Detect which cell encompasses the target text, then output its [x, y] center coordinate. 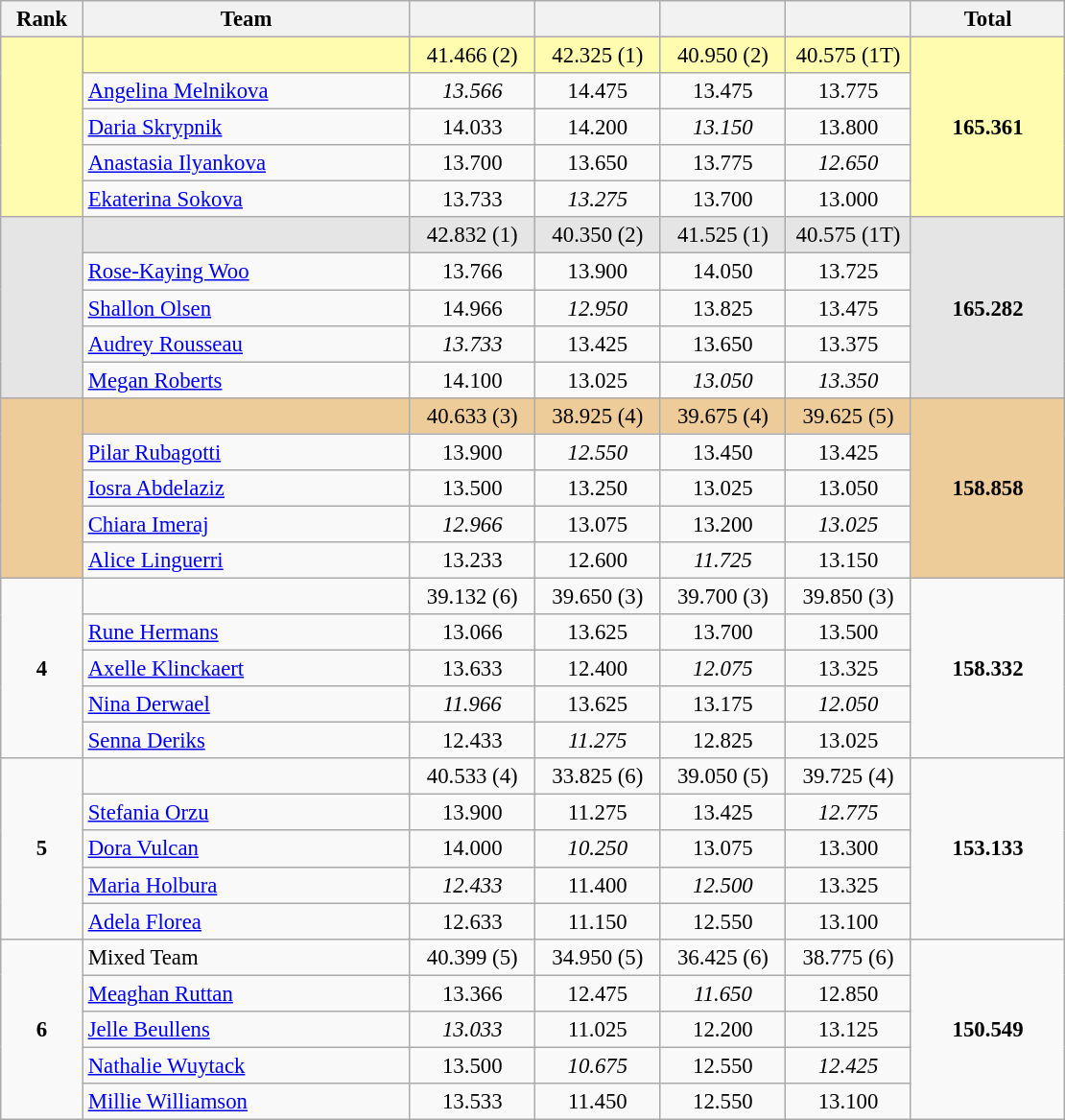
12.400 [599, 669]
39.850 (3) [848, 596]
39.650 (3) [599, 596]
13.766 [472, 272]
Stefania Orzu [246, 813]
11.400 [599, 885]
40.350 (2) [599, 235]
12.650 [848, 163]
13.633 [472, 669]
39.725 (4) [848, 776]
150.549 [988, 1029]
39.625 (5) [848, 416]
11.150 [599, 921]
12.775 [848, 813]
40.633 (3) [472, 416]
39.132 (6) [472, 596]
38.925 (4) [599, 416]
13.566 [472, 91]
14.200 [599, 128]
11.966 [472, 704]
13.000 [848, 200]
Shallon Olsen [246, 308]
39.700 (3) [723, 596]
13.300 [848, 849]
Dora Vulcan [246, 849]
11.450 [599, 1102]
Megan Roberts [246, 380]
33.825 (6) [599, 776]
14.033 [472, 128]
12.425 [848, 1065]
13.125 [848, 1030]
39.050 (5) [723, 776]
6 [42, 1029]
12.950 [599, 308]
12.825 [723, 741]
Rune Hermans [246, 632]
14.000 [472, 849]
13.275 [599, 200]
13.725 [848, 272]
153.133 [988, 848]
Nathalie Wuytack [246, 1065]
14.966 [472, 308]
Senna Deriks [246, 741]
13.366 [472, 993]
13.350 [848, 380]
10.250 [599, 849]
12.200 [723, 1030]
13.200 [723, 524]
12.600 [599, 560]
Anastasia Ilyankova [246, 163]
14.100 [472, 380]
11.650 [723, 993]
40.533 (4) [472, 776]
5 [42, 848]
13.450 [723, 452]
158.332 [988, 668]
Audrey Rousseau [246, 344]
165.361 [988, 128]
12.475 [599, 993]
Daria Skrypnik [246, 128]
42.832 (1) [472, 235]
165.282 [988, 307]
12.500 [723, 885]
42.325 (1) [599, 56]
14.050 [723, 272]
13.033 [472, 1030]
10.675 [599, 1065]
12.633 [472, 921]
Pilar Rubagotti [246, 452]
38.775 (6) [848, 957]
Total [988, 19]
13.800 [848, 128]
40.950 (2) [723, 56]
Maria Holbura [246, 885]
14.475 [599, 91]
12.050 [848, 704]
13.233 [472, 560]
13.066 [472, 632]
Jelle Beullens [246, 1030]
Team [246, 19]
Alice Linguerri [246, 560]
12.966 [472, 524]
4 [42, 668]
13.250 [599, 489]
11.025 [599, 1030]
34.950 (5) [599, 957]
36.425 (6) [723, 957]
Axelle Klinckaert [246, 669]
Rose-Kaying Woo [246, 272]
13.175 [723, 704]
Mixed Team [246, 957]
39.675 (4) [723, 416]
40.399 (5) [472, 957]
Ekaterina Sokova [246, 200]
11.725 [723, 560]
158.858 [988, 488]
Meaghan Ruttan [246, 993]
12.850 [848, 993]
13.825 [723, 308]
Adela Florea [246, 921]
12.075 [723, 669]
Millie Williamson [246, 1102]
Chiara Imeraj [246, 524]
41.525 (1) [723, 235]
Iosra Abdelaziz [246, 489]
13.375 [848, 344]
Nina Derwael [246, 704]
41.466 (2) [472, 56]
13.533 [472, 1102]
Angelina Melnikova [246, 91]
Rank [42, 19]
